Search for the cell housing the specified text and yield its (x, y) center coordinate. 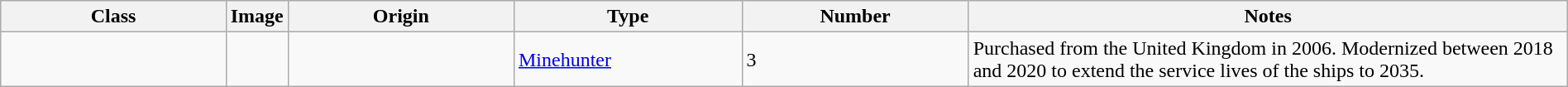
Origin (400, 17)
Class (113, 17)
Image (256, 17)
Notes (1268, 17)
Minehunter (628, 60)
Purchased from the United Kingdom in 2006. Modernized between 2018 and 2020 to extend the service lives of the ships to 2035. (1268, 60)
3 (855, 60)
Number (855, 17)
Type (628, 17)
